Extract the [X, Y] coordinate from the center of the cell holding the provided text.  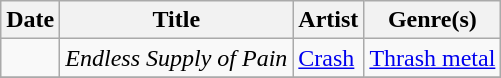
Genre(s) [432, 20]
Crash [328, 58]
Date [30, 20]
Endless Supply of Pain [176, 58]
Thrash metal [432, 58]
Title [176, 20]
Artist [328, 20]
